Search for the cell housing the specified text and yield its [X, Y] center coordinate. 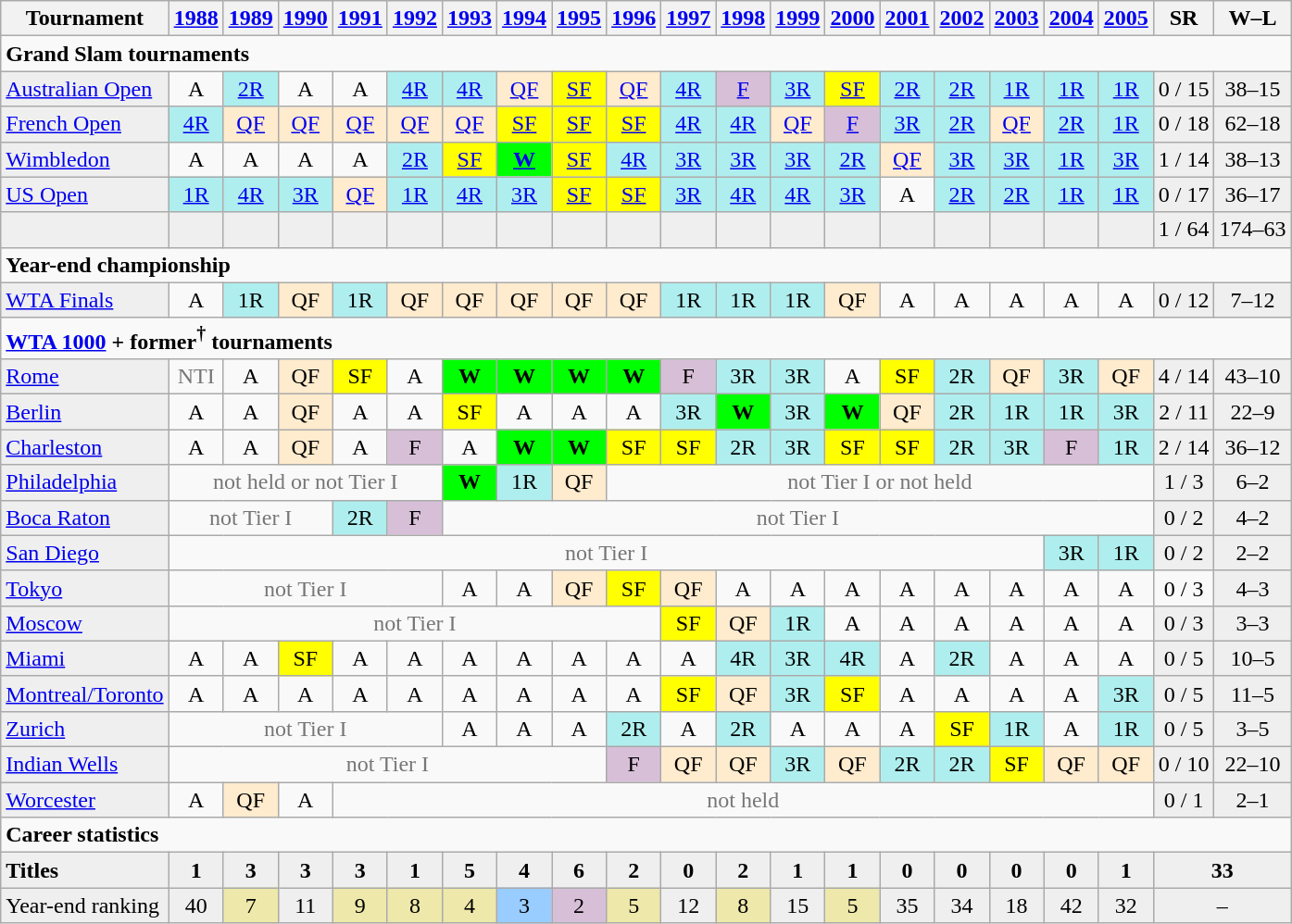
1989 [250, 19]
2002 [961, 19]
174–63 [1252, 230]
1 / 14 [1184, 159]
2000 [852, 19]
Career statistics [646, 835]
0 / 12 [1184, 300]
3–3 [1252, 623]
1994 [524, 19]
Rome [85, 377]
SR [1184, 19]
W–L [1252, 19]
1995 [580, 19]
2–2 [1252, 553]
not held [743, 800]
Grand Slam tournaments [646, 54]
1988 [196, 19]
36–12 [1252, 447]
Berlin [85, 412]
0 / 17 [1184, 194]
Zurich [85, 729]
2005 [1126, 19]
San Diego [85, 553]
18 [1017, 905]
22–9 [1252, 412]
NTI [196, 377]
Boca Raton [85, 518]
Philadelphia [85, 482]
1991 [359, 19]
Tokyo [85, 588]
2004 [1071, 19]
1 / 64 [1184, 230]
Year-end ranking [85, 905]
2 / 14 [1184, 447]
2003 [1017, 19]
Miami [85, 658]
15 [798, 905]
0 / 15 [1184, 89]
36–17 [1252, 194]
Year-end championship [646, 265]
– [1223, 905]
1997 [689, 19]
1998 [743, 19]
11 [306, 905]
WTA Finals [85, 300]
10–5 [1252, 658]
11–5 [1252, 693]
6 [580, 870]
4–2 [1252, 518]
6–2 [1252, 482]
38–15 [1252, 89]
43–10 [1252, 377]
2 / 11 [1184, 412]
1 / 3 [1184, 482]
40 [196, 905]
2001 [908, 19]
12 [689, 905]
0 / 18 [1184, 124]
34 [961, 905]
35 [908, 905]
4–3 [1252, 588]
Montreal/Toronto [85, 693]
1990 [306, 19]
1996 [633, 19]
9 [359, 905]
38–13 [1252, 159]
32 [1126, 905]
Australian Open [85, 89]
1999 [798, 19]
Tournament [85, 19]
33 [1223, 870]
22–10 [1252, 765]
3–5 [1252, 729]
not held or not Tier I [306, 482]
Titles [85, 870]
Indian Wells [85, 765]
Worcester [85, 800]
1992 [415, 19]
0 / 10 [1184, 765]
Wimbledon [85, 159]
0 / 1 [1184, 800]
Moscow [85, 623]
French Open [85, 124]
Charleston [85, 447]
7 [250, 905]
62–18 [1252, 124]
1993 [469, 19]
7–12 [1252, 300]
US Open [85, 194]
2–1 [1252, 800]
42 [1071, 905]
WTA 1000 + former† tournaments [646, 339]
4 / 14 [1184, 377]
not Tier I or not held [880, 482]
